Determine the (X, Y) coordinate at the center of the cell enclosing the given text.  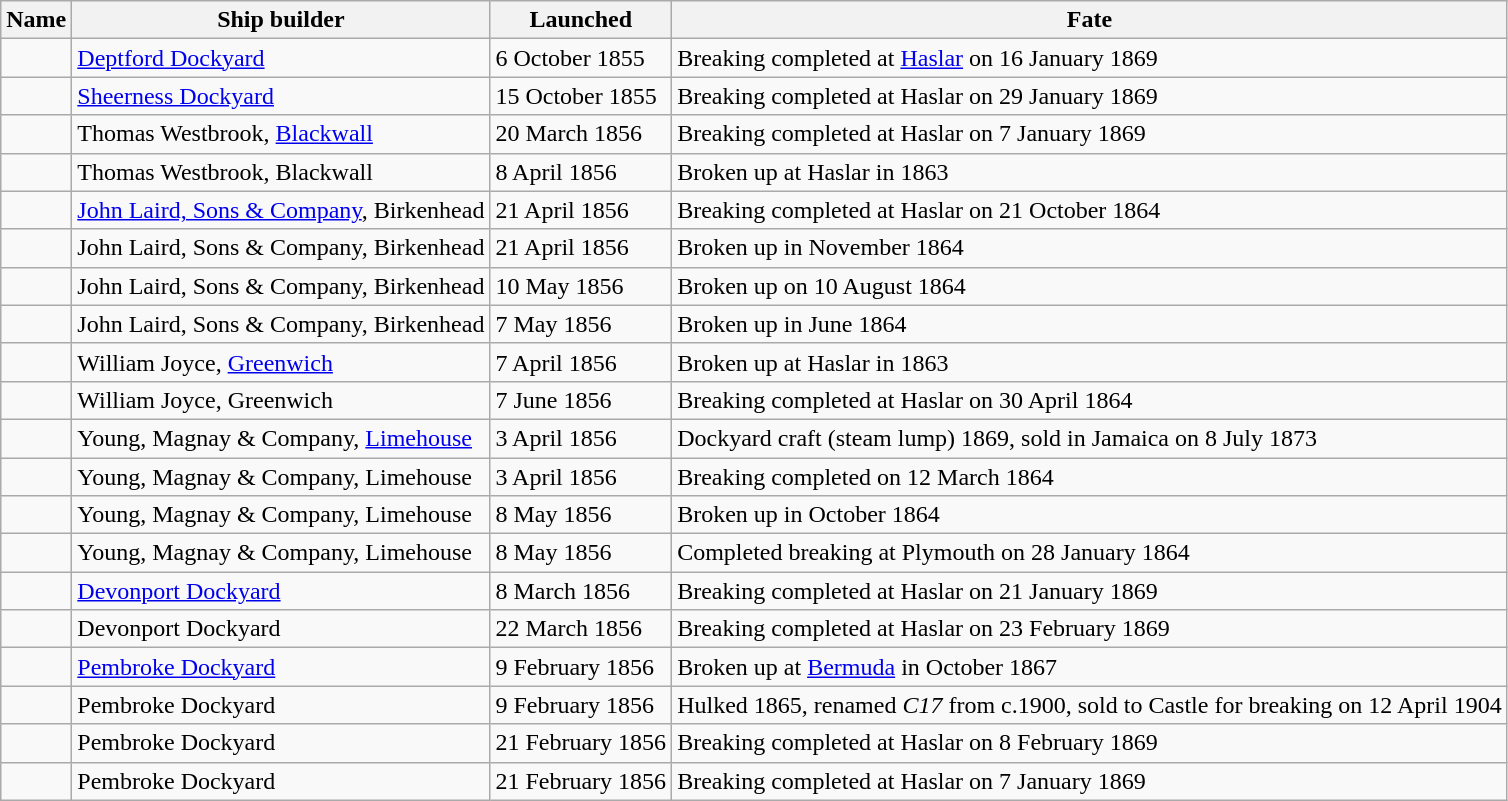
10 May 1856 (581, 286)
Breaking completed on 12 March 1864 (1090, 477)
7 April 1856 (581, 362)
Name (36, 20)
Breaking completed at Haslar on 30 April 1864 (1090, 400)
8 April 1856 (581, 172)
Breaking completed at Haslar on 16 January 1869 (1090, 58)
20 March 1856 (581, 134)
Completed breaking at Plymouth on 28 January 1864 (1090, 553)
15 October 1855 (581, 96)
Broken up at Bermuda in October 1867 (1090, 667)
Broken up in October 1864 (1090, 515)
22 March 1856 (581, 629)
Breaking completed at Haslar on 21 October 1864 (1090, 210)
Hulked 1865, renamed C17 from c.1900, sold to Castle for breaking on 12 April 1904 (1090, 705)
Ship builder (281, 20)
Launched (581, 20)
Deptford Dockyard (281, 58)
Dockyard craft (steam lump) 1869, sold in Jamaica on 8 July 1873 (1090, 438)
Broken up in November 1864 (1090, 248)
7 May 1856 (581, 324)
8 March 1856 (581, 591)
Fate (1090, 20)
Broken up on 10 August 1864 (1090, 286)
Sheerness Dockyard (281, 96)
Breaking completed at Haslar on 21 January 1869 (1090, 591)
6 October 1855 (581, 58)
Breaking completed at Haslar on 29 January 1869 (1090, 96)
Breaking completed at Haslar on 8 February 1869 (1090, 743)
7 June 1856 (581, 400)
Broken up in June 1864 (1090, 324)
Breaking completed at Haslar on 23 February 1869 (1090, 629)
